Scan for the cell matching the given text and deliver its (x, y) coordinate at center. 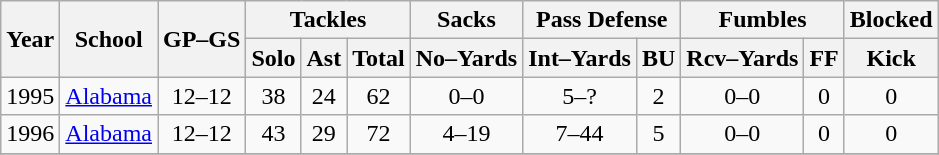
Solo (274, 58)
29 (324, 134)
1995 (30, 96)
43 (274, 134)
5 (658, 134)
FF (824, 58)
Year (30, 39)
Blocked (891, 20)
72 (379, 134)
38 (274, 96)
62 (379, 96)
Int–Yards (580, 58)
Tackles (328, 20)
2 (658, 96)
24 (324, 96)
1996 (30, 134)
Kick (891, 58)
7–44 (580, 134)
4–19 (466, 134)
5–? (580, 96)
School (109, 39)
Sacks (466, 20)
Ast (324, 58)
No–Yards (466, 58)
Pass Defense (602, 20)
Rcv–Yards (742, 58)
BU (658, 58)
Fumbles (762, 20)
GP–GS (202, 39)
Total (379, 58)
